From the cell containing the given text, extract its center point as (X, Y) coordinate. 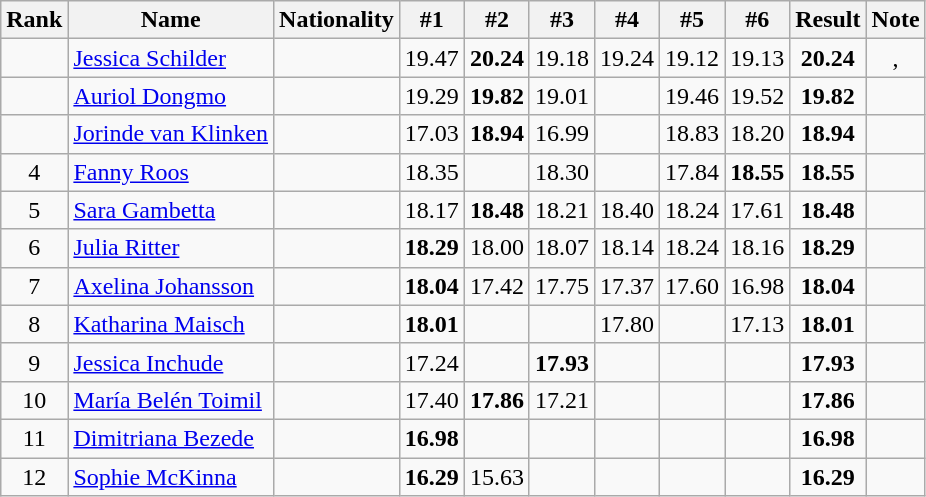
18.14 (626, 248)
19.13 (758, 58)
18.30 (562, 172)
16.99 (562, 134)
Fanny Roos (171, 172)
8 (34, 324)
#1 (432, 20)
Katharina Maisch (171, 324)
19.47 (432, 58)
, (896, 58)
15.63 (496, 477)
#5 (692, 20)
Axelina Johansson (171, 286)
17.75 (562, 286)
Dimitriana Bezede (171, 438)
Nationality (337, 20)
Jessica Schilder (171, 58)
19.01 (562, 96)
19.24 (626, 58)
5 (34, 210)
17.21 (562, 400)
Result (828, 20)
17.24 (432, 362)
11 (34, 438)
6 (34, 248)
4 (34, 172)
17.61 (758, 210)
17.84 (692, 172)
Julia Ritter (171, 248)
17.40 (432, 400)
18.17 (432, 210)
Sara Gambetta (171, 210)
Rank (34, 20)
19.29 (432, 96)
Note (896, 20)
María Belén Toimil (171, 400)
18.16 (758, 248)
17.42 (496, 286)
10 (34, 400)
Name (171, 20)
17.03 (432, 134)
#4 (626, 20)
18.07 (562, 248)
18.21 (562, 210)
19.18 (562, 58)
9 (34, 362)
19.52 (758, 96)
7 (34, 286)
Auriol Dongmo (171, 96)
#6 (758, 20)
17.60 (692, 286)
17.37 (626, 286)
18.40 (626, 210)
17.13 (758, 324)
18.20 (758, 134)
Jorinde van Klinken (171, 134)
12 (34, 477)
18.83 (692, 134)
19.12 (692, 58)
18.00 (496, 248)
#2 (496, 20)
17.80 (626, 324)
19.46 (692, 96)
Sophie McKinna (171, 477)
#3 (562, 20)
Jessica Inchude (171, 362)
18.35 (432, 172)
